Provide the [x, y] coordinate of the cell's center where the given text is located.  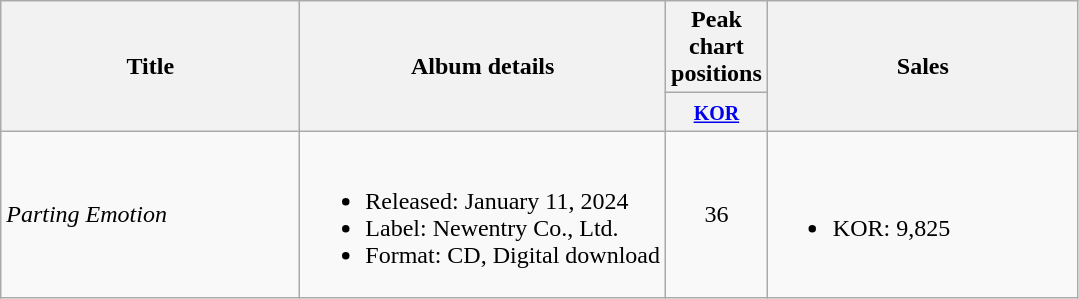
Title [150, 66]
Parting Emotion [150, 214]
Sales [922, 66]
Album details [483, 66]
36 [717, 214]
Released: January 11, 2024Label: Newentry Co., Ltd.Format: CD, Digital download [483, 214]
Peak chart positions [717, 47]
KOR: 9,825 [922, 214]
KOR [717, 112]
